Locate the cell with the specified text and output its [X, Y] center coordinate. 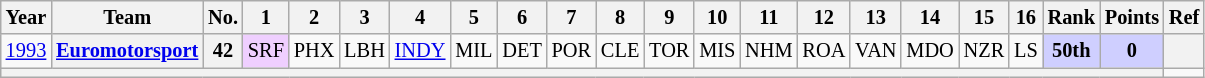
SRF [266, 51]
4 [420, 17]
DET [522, 51]
0 [1132, 51]
7 [572, 17]
INDY [420, 51]
9 [669, 17]
Ref [1184, 17]
1 [266, 17]
No. [223, 17]
11 [768, 17]
2 [314, 17]
3 [364, 17]
Team [127, 17]
10 [717, 17]
15 [984, 17]
ROA [824, 51]
Rank [1072, 17]
16 [1026, 17]
LS [1026, 51]
14 [930, 17]
50th [1072, 51]
6 [522, 17]
NHM [768, 51]
TOR [669, 51]
POR [572, 51]
MIL [474, 51]
PHX [314, 51]
12 [824, 17]
13 [876, 17]
LBH [364, 51]
NZR [984, 51]
Euromotorsport [127, 51]
CLE [620, 51]
1993 [26, 51]
8 [620, 17]
MIS [717, 51]
Points [1132, 17]
42 [223, 51]
5 [474, 17]
Year [26, 17]
VAN [876, 51]
MDO [930, 51]
